Return the (X, Y) coordinate for the center point of the cell that contains the specified text.  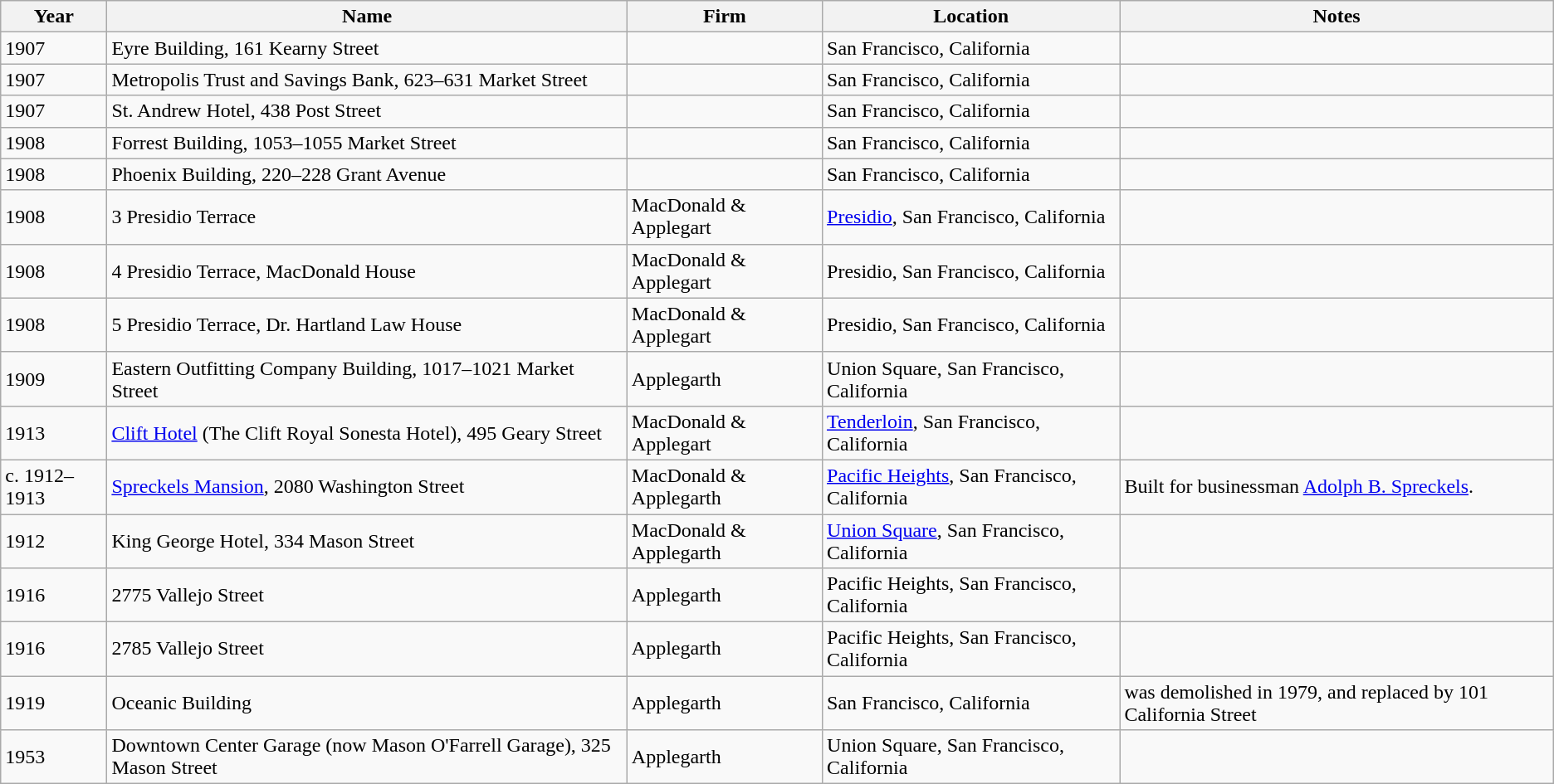
Firm (724, 17)
1953 (54, 757)
5 Presidio Terrace, Dr. Hartland Law House (367, 325)
was demolished in 1979, and replaced by 101 California Street (1337, 704)
Forrest Building, 1053–1055 Market Street (367, 143)
Name (367, 17)
Year (54, 17)
Phoenix Building, 220–228 Grant Avenue (367, 174)
c. 1912–1913 (54, 486)
Eyre Building, 161 Kearny Street (367, 48)
Oceanic Building (367, 704)
4 Presidio Terrace, MacDonald House (367, 270)
1919 (54, 704)
1909 (54, 378)
King George Hotel, 334 Mason Street (367, 541)
Built for businessman Adolph B. Spreckels. (1337, 486)
Downtown Center Garage (now Mason O'Farrell Garage), 325 Mason Street (367, 757)
3 Presidio Terrace (367, 217)
Clift Hotel (The Clift Royal Sonesta Hotel), 495 Geary Street (367, 433)
Notes (1337, 17)
1913 (54, 433)
Eastern Outfitting Company Building, 1017–1021 Market Street (367, 378)
Metropolis Trust and Savings Bank, 623–631 Market Street (367, 80)
2785 Vallejo Street (367, 649)
Tenderloin, San Francisco, California (971, 433)
Location (971, 17)
2775 Vallejo Street (367, 596)
1912 (54, 541)
Spreckels Mansion, 2080 Washington Street (367, 486)
St. Andrew Hotel, 438 Post Street (367, 111)
